From the cell containing the given text, extract its center point as [X, Y] coordinate. 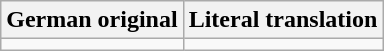
German original [92, 20]
Literal translation [283, 20]
